Locate the cell with the specified text and output its [x, y] center coordinate. 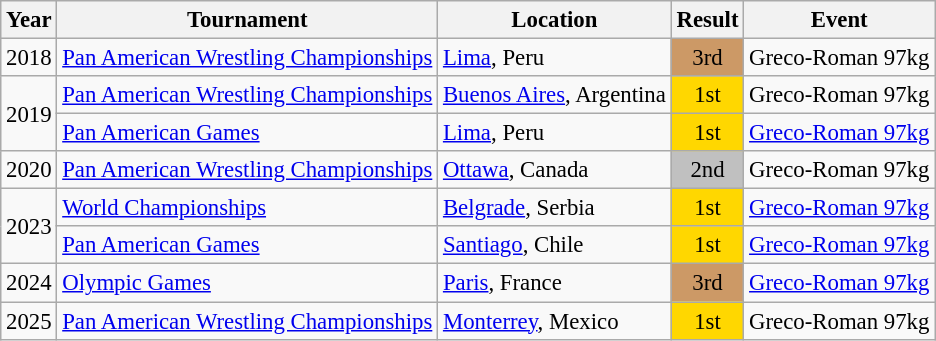
Location [555, 20]
World Championships [248, 208]
Buenos Aires, Argentina [555, 95]
2020 [29, 170]
2025 [29, 321]
Event [840, 20]
Result [708, 20]
Olympic Games [248, 283]
2018 [29, 58]
Monterrey, Mexico [555, 321]
2024 [29, 283]
2nd [708, 170]
2019 [29, 114]
Belgrade, Serbia [555, 208]
Ottawa, Canada [555, 170]
Year [29, 20]
2023 [29, 226]
Tournament [248, 20]
Santiago, Chile [555, 245]
Paris, France [555, 283]
